From the cell containing the given text, extract its center point as (x, y) coordinate. 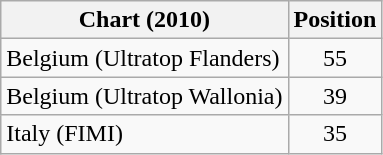
Chart (2010) (144, 20)
Belgium (Ultratop Wallonia) (144, 96)
Position (335, 20)
35 (335, 134)
Belgium (Ultratop Flanders) (144, 58)
55 (335, 58)
Italy (FIMI) (144, 134)
39 (335, 96)
